Pinpoint the cell where the given text exists, returning its [X, Y] midpoint coordinate. 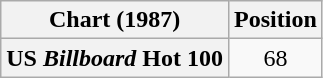
US Billboard Hot 100 [115, 58]
Position [276, 20]
68 [276, 58]
Chart (1987) [115, 20]
